Pinpoint the cell where the given text exists, returning its [X, Y] midpoint coordinate. 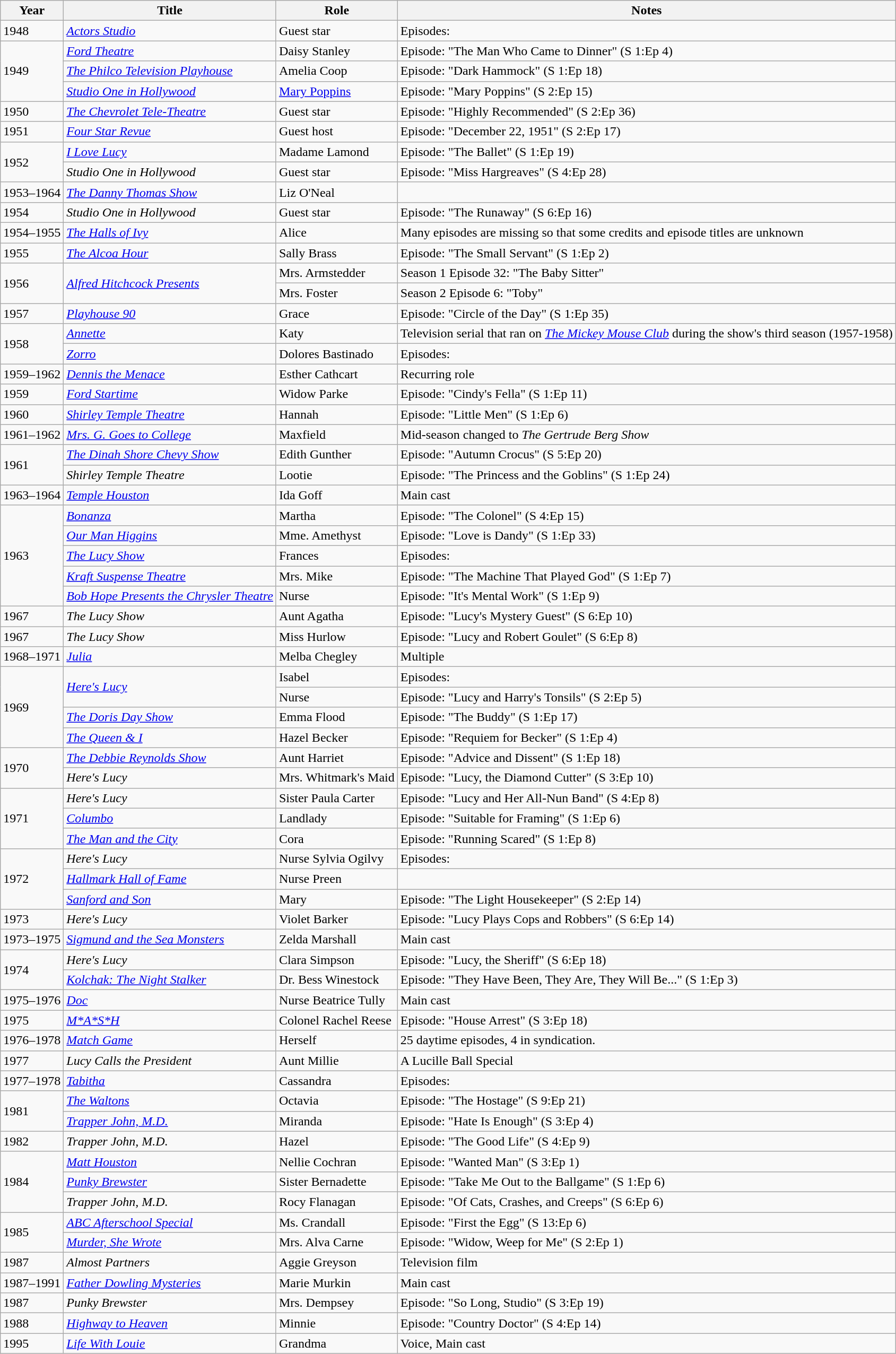
1981 [32, 1111]
Madame Lamond [336, 152]
Four Star Revue [170, 132]
1975 [32, 1020]
Episode: "Dark Hammock" (S 1:Ep 18) [646, 71]
Martha [336, 515]
Our Man Higgins [170, 535]
ABC Afterschool Special [170, 1222]
Dolores Bastinado [336, 354]
1963 [32, 556]
1960 [32, 414]
Season 2 Episode 6: "Toby" [646, 293]
Episode: "The Small Servant" (S 1:Ep 2) [646, 253]
The Chevrolet Tele-Theatre [170, 111]
Episode: "Lucy's Mystery Guest" (S 6:Ep 10) [646, 617]
Lucy Calls the President [170, 1061]
The Man and the City [170, 838]
Almost Partners [170, 1263]
Julia [170, 657]
1995 [32, 1343]
Lootie [336, 475]
Episode: "The Colonel" (S 4:Ep 15) [646, 515]
Octavia [336, 1101]
Episode: "Of Cats, Crashes, and Creeps" (S 6:Ep 6) [646, 1202]
1961–1962 [32, 435]
Episode: "Highly Recommended" (S 2:Ep 36) [646, 111]
Mary Poppins [336, 91]
Violet Barker [336, 919]
Playhouse 90 [170, 314]
Episode: "Circle of the Day" (S 1:Ep 35) [646, 314]
Colonel Rachel Reese [336, 1020]
Life With Louie [170, 1343]
Mary [336, 899]
Episode: "The Hostage" (S 9:Ep 21) [646, 1101]
Cora [336, 838]
1959–1962 [32, 374]
Daisy Stanley [336, 51]
Episode: "Requiem for Becker" (S 1:Ep 4) [646, 737]
1954–1955 [32, 232]
Episode: "First the Egg" (S 13:Ep 6) [646, 1222]
1958 [32, 344]
Guest host [336, 132]
Nurse Beatrice Tully [336, 1000]
Mrs. Foster [336, 293]
Bob Hope Presents the Chrysler Theatre [170, 596]
The Dinah Shore Chevy Show [170, 455]
Sigmund and the Sea Monsters [170, 940]
1954 [32, 212]
Mrs. Alva Carne [336, 1243]
The Doris Day Show [170, 717]
Mrs. Mike [336, 576]
1973 [32, 919]
A Lucille Ball Special [646, 1061]
Zelda Marshall [336, 940]
Episode: "Wanted Man" (S 3:Ep 1) [646, 1161]
I Love Lucy [170, 152]
Hazel [336, 1141]
Dennis the Menace [170, 374]
Episode: "The Runaway" (S 6:Ep 16) [646, 212]
Emma Flood [336, 717]
1975–1976 [32, 1000]
The Debbie Reynolds Show [170, 758]
Episode: "Suitable for Framing" (S 1:Ep 6) [646, 818]
1959 [32, 394]
1968–1971 [32, 657]
Episode: "Country Doctor" (S 4:Ep 14) [646, 1323]
Role [336, 11]
Ida Goff [336, 495]
Father Dowling Mysteries [170, 1283]
1974 [32, 970]
Episode: "The Man Who Came to Dinner" (S 1:Ep 4) [646, 51]
Episode: "The Good Life" (S 4:Ep 9) [646, 1141]
Episode: "Lucy and Her All-Nun Band" (S 4:Ep 8) [646, 798]
1950 [32, 111]
The Queen & I [170, 737]
Episode: "Little Men" (S 1:Ep 6) [646, 414]
Temple Houston [170, 495]
Title [170, 11]
Bonanza [170, 515]
Episode: "Miss Hargreaves" (S 4:Ep 28) [646, 172]
1951 [32, 132]
Murder, She Wrote [170, 1243]
Episode: "December 22, 1951" (S 2:Ep 17) [646, 132]
Episode: "Love is Dandy" (S 1:Ep 33) [646, 535]
1963–1964 [32, 495]
Maxfield [336, 435]
Ford Startime [170, 394]
Episode: "The Princess and the Goblins" (S 1:Ep 24) [646, 475]
Aunt Agatha [336, 617]
Doc [170, 1000]
Matt Houston [170, 1161]
Sister Bernadette [336, 1182]
Episode: "Lucy and Harry's Tonsils" (S 2:Ep 5) [646, 697]
Many episodes are missing so that some credits and episode titles are unknown [646, 232]
Episode: "The Light Housekeeper" (S 2:Ep 14) [646, 899]
The Philco Television Playhouse [170, 71]
Match Game [170, 1040]
Clara Simpson [336, 960]
Minnie [336, 1323]
Aunt Millie [336, 1061]
1973–1975 [32, 940]
Grandma [336, 1343]
Ford Theatre [170, 51]
Nurse Preen [336, 879]
Rocy Flanagan [336, 1202]
The Danny Thomas Show [170, 192]
1982 [32, 1141]
Herself [336, 1040]
Actors Studio [170, 31]
Miss Hurlow [336, 637]
Edith Gunther [336, 455]
1971 [32, 818]
1969 [32, 707]
Marie Murkin [336, 1283]
Episode: "Hate Is Enough" (S 3:Ep 4) [646, 1121]
Episode: "They Have Been, They Are, They Will Be..." (S 1:Ep 3) [646, 980]
Katy [336, 334]
Frances [336, 556]
1952 [32, 162]
Sally Brass [336, 253]
The Halls of Ivy [170, 232]
Hazel Becker [336, 737]
Episode: "The Machine That Played God" (S 1:Ep 7) [646, 576]
1987–1991 [32, 1283]
Mrs. Armstedder [336, 273]
Alfred Hitchcock Presents [170, 283]
Mid-season changed to The Gertrude Berg Show [646, 435]
1977–1978 [32, 1081]
Landlady [336, 818]
Ms. Crandall [336, 1222]
Episode: "Lucy and Robert Goulet" (S 6:Ep 8) [646, 637]
Episode: "Widow, Weep for Me" (S 2:Ep 1) [646, 1243]
Notes [646, 11]
Grace [336, 314]
Nellie Cochran [336, 1161]
Isabel [336, 677]
Columbo [170, 818]
1988 [32, 1323]
Esther Cathcart [336, 374]
Widow Parke [336, 394]
Recurring role [646, 374]
Tabitha [170, 1081]
1956 [32, 283]
Episode: "Cindy's Fella" (S 1:Ep 11) [646, 394]
Episode: "Advice and Dissent" (S 1:Ep 18) [646, 758]
Mrs. Whitmark's Maid [336, 778]
Sanford and Son [170, 899]
Episode: "It's Mental Work" (S 1:Ep 9) [646, 596]
Hannah [336, 414]
1977 [32, 1061]
Year [32, 11]
Amelia Coop [336, 71]
1953–1964 [32, 192]
Annette [170, 334]
The Waltons [170, 1101]
1948 [32, 31]
Cassandra [336, 1081]
Multiple [646, 657]
Episode: "Lucy, the Sheriff" (S 6:Ep 18) [646, 960]
Nurse Sylvia Ogilvy [336, 858]
Mrs. G. Goes to College [170, 435]
1970 [32, 768]
1984 [32, 1182]
Episode: "Take Me Out to the Ballgame" (S 1:Ep 6) [646, 1182]
1976–1978 [32, 1040]
Mme. Amethyst [336, 535]
Highway to Heaven [170, 1323]
1961 [32, 465]
Episode: "Mary Poppins" (S 2:Ep 15) [646, 91]
Melba Chegley [336, 657]
Zorro [170, 354]
Episode: "The Ballet" (S 1:Ep 19) [646, 152]
Liz O'Neal [336, 192]
Television serial that ran on The Mickey Mouse Club during the show's third season (1957-1958) [646, 334]
M*A*S*H [170, 1020]
Episode: "Lucy Plays Cops and Robbers" (S 6:Ep 14) [646, 919]
Kraft Suspense Theatre [170, 576]
1955 [32, 253]
Dr. Bess Winestock [336, 980]
Episode: "The Buddy" (S 1:Ep 17) [646, 717]
Episode: "Autumn Crocus" (S 5:Ep 20) [646, 455]
Alice [336, 232]
Aunt Harriet [336, 758]
Season 1 Episode 32: "The Baby Sitter" [646, 273]
Episode: "Lucy, the Diamond Cutter" (S 3:Ep 10) [646, 778]
The Alcoa Hour [170, 253]
Sister Paula Carter [336, 798]
1957 [32, 314]
1985 [32, 1232]
1949 [32, 71]
Episode: "So Long, Studio" (S 3:Ep 19) [646, 1303]
Episode: "House Arrest" (S 3:Ep 18) [646, 1020]
Miranda [336, 1121]
1972 [32, 879]
Voice, Main cast [646, 1343]
Television film [646, 1263]
Episode: "Running Scared" (S 1:Ep 8) [646, 838]
Aggie Greyson [336, 1263]
Kolchak: The Night Stalker [170, 980]
25 daytime episodes, 4 in syndication. [646, 1040]
Mrs. Dempsey [336, 1303]
Hallmark Hall of Fame [170, 879]
